Pinpoint the cell where the given text exists, returning its (x, y) midpoint coordinate. 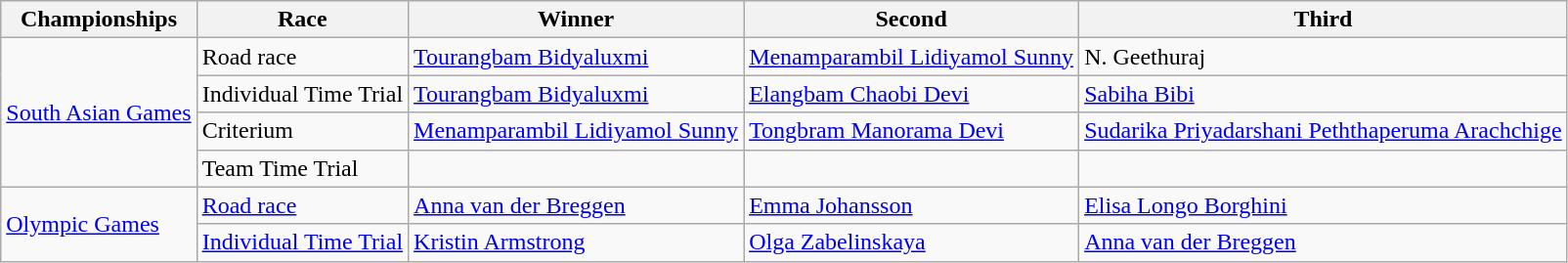
Criterium (302, 131)
Sabiha Bibi (1324, 94)
Tongbram Manorama Devi (911, 131)
Olympic Games (99, 224)
Race (302, 20)
Emma Johansson (911, 205)
Team Time Trial (302, 168)
Third (1324, 20)
Elisa Longo Borghini (1324, 205)
Olga Zabelinskaya (911, 242)
Kristin Armstrong (577, 242)
Championships (99, 20)
Sudarika Priyadarshani Peththaperuma Arachchige (1324, 131)
South Asian Games (99, 112)
N. Geethuraj (1324, 57)
Elangbam Chaobi Devi (911, 94)
Second (911, 20)
Winner (577, 20)
